Scan for the cell matching the given text and deliver its [X, Y] coordinate at center. 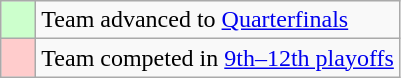
Team competed in 9th–12th playoffs [218, 58]
Team advanced to Quarterfinals [218, 20]
